Detect which cell encompasses the target text, then output its (X, Y) center coordinate. 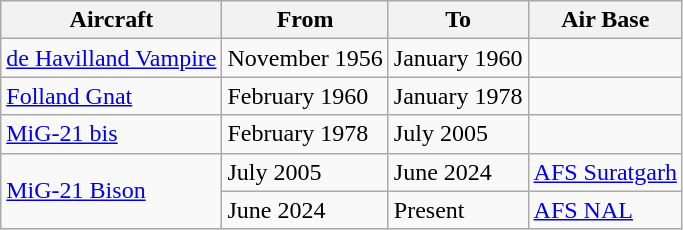
AFS Suratgarh (605, 172)
November 1956 (305, 58)
MiG-21 bis (112, 134)
Aircraft (112, 20)
Folland Gnat (112, 96)
January 1960 (458, 58)
MiG-21 Bison (112, 191)
To (458, 20)
de Havilland Vampire (112, 58)
January 1978 (458, 96)
Present (458, 210)
Air Base (605, 20)
From (305, 20)
February 1978 (305, 134)
AFS NAL (605, 210)
February 1960 (305, 96)
